Capture the cell that displays the provided text and extract its [x, y] central coordinate. 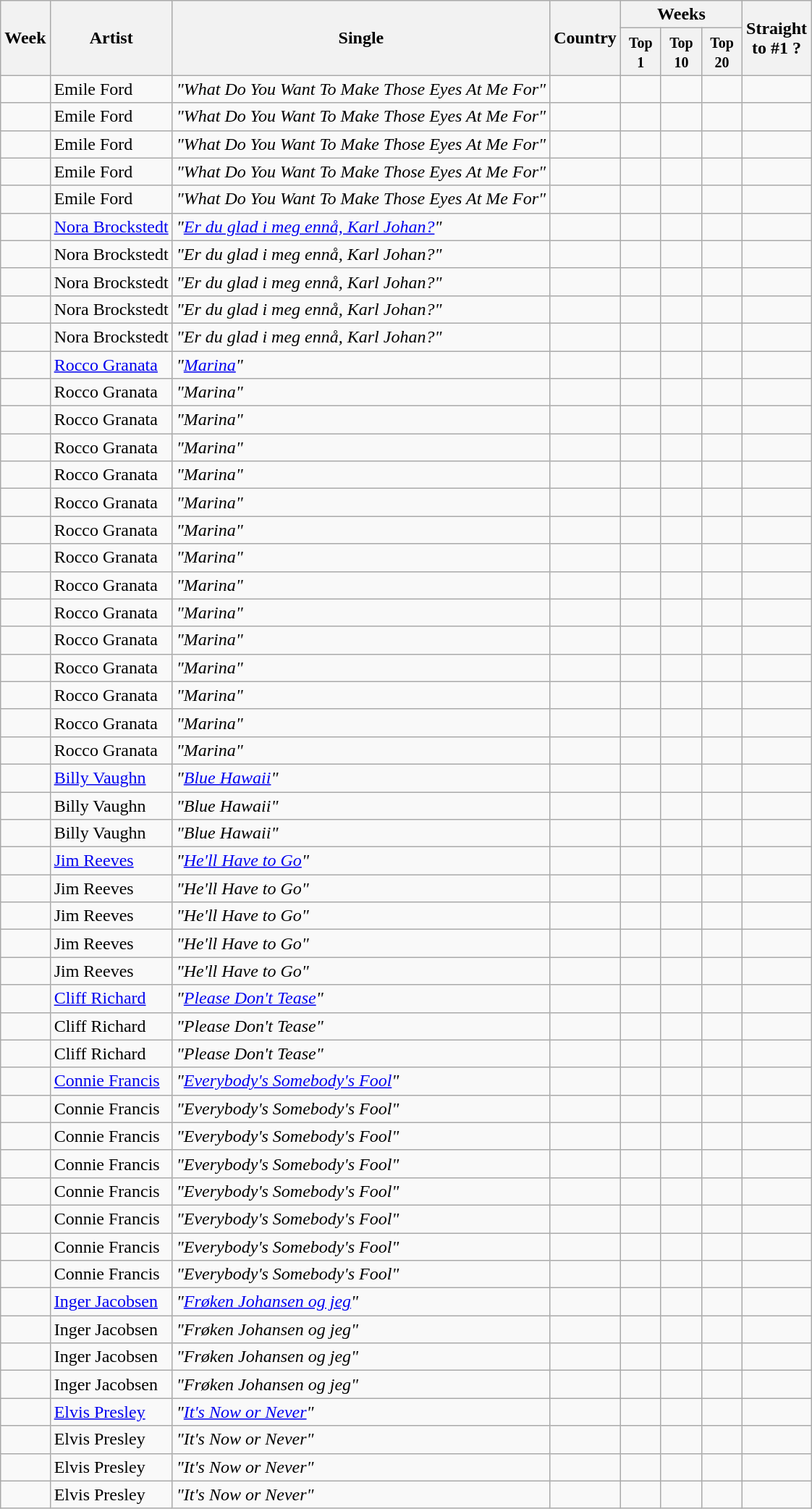
Country [585, 38]
Weeks [681, 14]
Top 1 [640, 52]
Artist [111, 38]
Straight to #1 ? [777, 38]
Week [25, 38]
Single [360, 38]
Top 10 [681, 52]
Top 20 [722, 52]
